Pinpoint the cell where the given text exists, returning its (X, Y) midpoint coordinate. 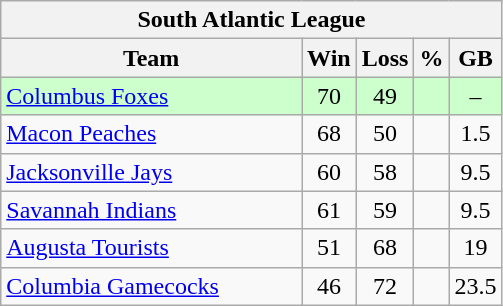
Macon Peaches (152, 134)
Savannah Indians (152, 210)
Team (152, 58)
70 (330, 96)
Augusta Tourists (152, 248)
59 (385, 210)
Columbus Foxes (152, 96)
46 (330, 286)
51 (330, 248)
Jacksonville Jays (152, 172)
61 (330, 210)
58 (385, 172)
60 (330, 172)
Columbia Gamecocks (152, 286)
Loss (385, 58)
50 (385, 134)
49 (385, 96)
Win (330, 58)
1.5 (476, 134)
South Atlantic League (252, 20)
72 (385, 286)
– (476, 96)
% (432, 58)
GB (476, 58)
23.5 (476, 286)
19 (476, 248)
